Search for the cell housing the specified text and yield its [x, y] center coordinate. 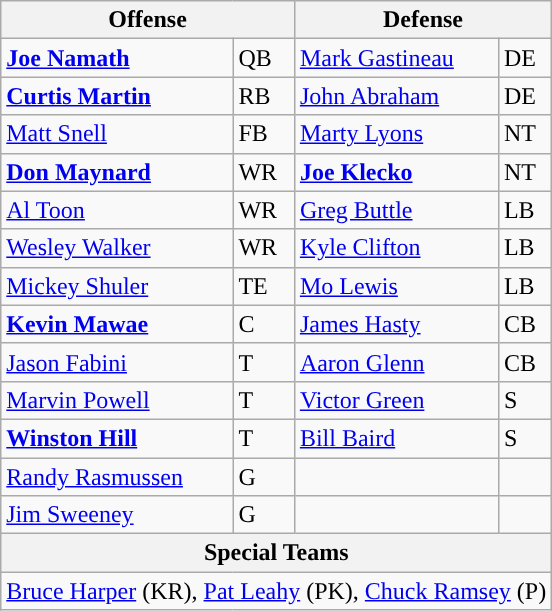
TE [264, 286]
Special Teams [276, 553]
Mickey Shuler [117, 286]
Matt Snell [117, 134]
John Abraham [396, 96]
Don Maynard [117, 172]
Mark Gastineau [396, 58]
Curtis Martin [117, 96]
QB [264, 58]
Greg Buttle [396, 210]
Joe Klecko [396, 172]
Joe Namath [117, 58]
Marvin Powell [117, 400]
Aaron Glenn [396, 362]
James Hasty [396, 324]
Offense [148, 20]
Kevin Mawae [117, 324]
FB [264, 134]
Jim Sweeney [117, 515]
Kyle Clifton [396, 248]
Victor Green [396, 400]
Bruce Harper (KR), Pat Leahy (PK), Chuck Ramsey (P) [276, 591]
Wesley Walker [117, 248]
RB [264, 96]
Mo Lewis [396, 286]
Al Toon [117, 210]
Defense [422, 20]
Jason Fabini [117, 362]
Randy Rasmussen [117, 477]
Marty Lyons [396, 134]
Bill Baird [396, 438]
C [264, 324]
Winston Hill [117, 438]
